Scan for the cell matching the given text and deliver its [x, y] coordinate at center. 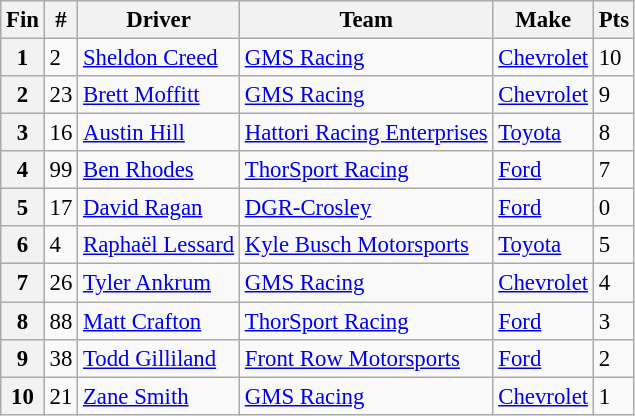
Brett Moffitt [159, 95]
Front Row Motorsports [366, 358]
Tyler Ankrum [159, 283]
17 [60, 208]
Todd Gilliland [159, 358]
Austin Hill [159, 133]
Raphaël Lessard [159, 245]
Zane Smith [159, 396]
0 [614, 208]
23 [60, 95]
# [60, 20]
Matt Crafton [159, 321]
Sheldon Creed [159, 58]
Pts [614, 20]
38 [60, 358]
21 [60, 396]
Hattori Racing Enterprises [366, 133]
Kyle Busch Motorsports [366, 245]
Make [543, 20]
Ben Rhodes [159, 170]
6 [23, 245]
DGR-Crosley [366, 208]
Team [366, 20]
99 [60, 170]
Driver [159, 20]
16 [60, 133]
Fin [23, 20]
88 [60, 321]
26 [60, 283]
David Ragan [159, 208]
